Find where the given text appears and provide that cell's center as [x, y] coordinate. 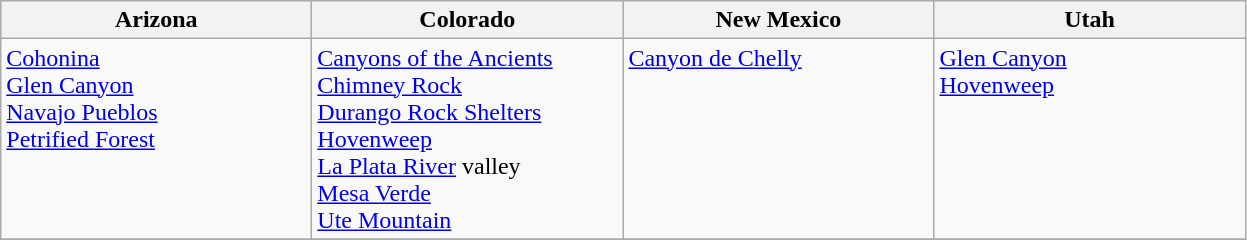
Utah [1090, 20]
Colorado [468, 20]
Arizona [156, 20]
New Mexico [778, 20]
CohoninaGlen CanyonNavajo PueblosPetrified Forest [156, 139]
Canyon de Chelly [778, 139]
Canyons of the AncientsChimney RockDurango Rock SheltersHovenweepLa Plata River valleyMesa VerdeUte Mountain [468, 139]
Glen CanyonHovenweep [1090, 139]
